From the cell containing the given text, extract its center point as [x, y] coordinate. 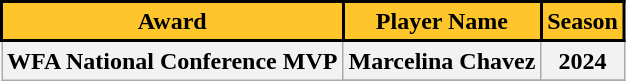
Season [582, 22]
2024 [582, 60]
WFA National Conference MVP [172, 60]
Player Name [442, 22]
Marcelina Chavez [442, 60]
Award [172, 22]
